Search for the cell housing the specified text and yield its (X, Y) center coordinate. 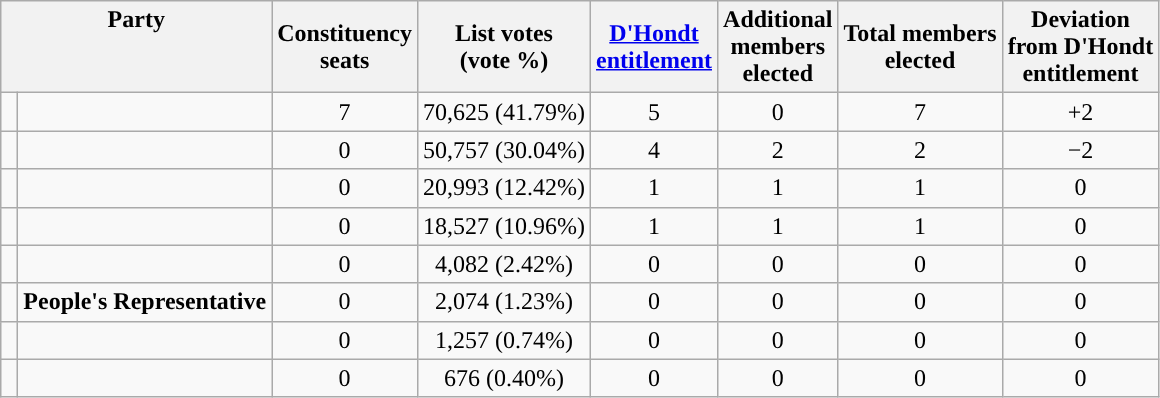
1,257 (0.74%) (504, 340)
70,625 (41.79%) (504, 112)
List votes(vote %) (504, 47)
2,074 (1.23%) (504, 302)
Total memberselected (920, 47)
18,527 (10.96%) (504, 226)
D'Hondtentitlement (654, 47)
50,757 (30.04%) (504, 150)
+2 (1080, 112)
20,993 (12.42%) (504, 188)
676 (0.40%) (504, 378)
Deviationfrom D'Hondtentitlement (1080, 47)
People's Representative (145, 302)
5 (654, 112)
Additionalmemberselected (778, 47)
−2 (1080, 150)
4 (654, 150)
Party (136, 47)
4,082 (2.42%) (504, 264)
Constituencyseats (345, 47)
